Capture the cell that displays the provided text and extract its (x, y) central coordinate. 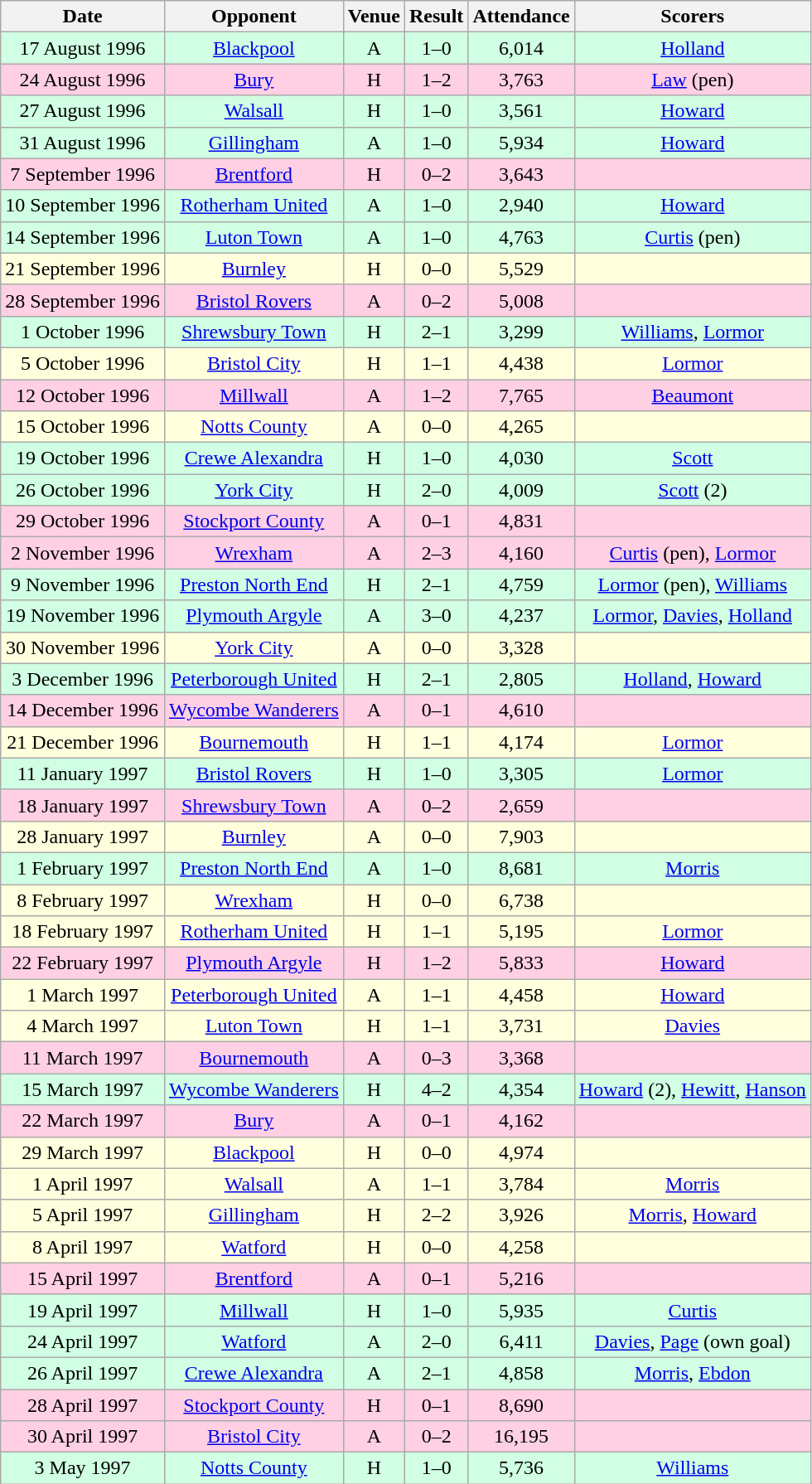
24 August 1996 (83, 80)
28 September 1996 (83, 300)
4,831 (521, 521)
Williams, Lormor (693, 332)
Scorers (693, 17)
5 October 1996 (83, 363)
11 March 1997 (83, 1058)
4,354 (521, 1089)
2–2 (436, 1215)
4,458 (521, 995)
15 March 1997 (83, 1089)
19 November 1996 (83, 616)
4–2 (436, 1089)
Result (436, 17)
5,736 (521, 1468)
14 December 1996 (83, 710)
4,009 (521, 490)
8,690 (521, 1405)
7,765 (521, 395)
8 April 1997 (83, 1247)
Morris, Howard (693, 1215)
Williams (693, 1468)
3,784 (521, 1184)
4,237 (521, 616)
Davies (693, 1026)
3,328 (521, 647)
1 October 1996 (83, 332)
16,195 (521, 1437)
Morris, Ebdon (693, 1373)
4,265 (521, 427)
27 August 1996 (83, 111)
21 December 1996 (83, 742)
6,411 (521, 1341)
10 September 1996 (83, 206)
Beaumont (693, 395)
Date (83, 17)
4,763 (521, 237)
18 January 1997 (83, 805)
2,805 (521, 679)
Lormor (pen), Williams (693, 584)
30 April 1997 (83, 1437)
Lormor, Davies, Holland (693, 616)
22 February 1997 (83, 963)
4,174 (521, 742)
6,014 (521, 48)
5,195 (521, 932)
Scott (2) (693, 490)
4,858 (521, 1373)
24 April 1997 (83, 1341)
26 April 1997 (83, 1373)
9 November 1996 (83, 584)
Attendance (521, 17)
4,610 (521, 710)
17 August 1996 (83, 48)
1 April 1997 (83, 1184)
22 March 1997 (83, 1121)
3,368 (521, 1058)
4,030 (521, 458)
21 September 1996 (83, 269)
7 September 1996 (83, 174)
Curtis (693, 1310)
3 May 1997 (83, 1468)
3,643 (521, 174)
3,299 (521, 332)
19 October 1996 (83, 458)
29 March 1997 (83, 1152)
Holland, Howard (693, 679)
5,934 (521, 143)
3,731 (521, 1026)
0–3 (436, 1058)
18 February 1997 (83, 932)
Law (pen) (693, 80)
2 November 1996 (83, 553)
5,833 (521, 963)
7,903 (521, 837)
29 October 1996 (83, 521)
4,759 (521, 584)
3,305 (521, 774)
19 April 1997 (83, 1310)
3,561 (521, 111)
4,438 (521, 363)
Howard (2), Hewitt, Hanson (693, 1089)
4,162 (521, 1121)
14 September 1996 (83, 237)
28 January 1997 (83, 837)
15 October 1996 (83, 427)
3,763 (521, 80)
2,659 (521, 805)
4,258 (521, 1247)
3,926 (521, 1215)
Curtis (pen), Lormor (693, 553)
31 August 1996 (83, 143)
Venue (374, 17)
2–3 (436, 553)
Curtis (pen) (693, 237)
5,529 (521, 269)
5 April 1997 (83, 1215)
15 April 1997 (83, 1278)
28 April 1997 (83, 1405)
5,935 (521, 1310)
8 February 1997 (83, 900)
2,940 (521, 206)
4,974 (521, 1152)
6,738 (521, 900)
5,216 (521, 1278)
Scott (693, 458)
3–0 (436, 616)
4 March 1997 (83, 1026)
Davies, Page (own goal) (693, 1341)
11 January 1997 (83, 774)
12 October 1996 (83, 395)
8,681 (521, 868)
5,008 (521, 300)
1 March 1997 (83, 995)
26 October 1996 (83, 490)
3 December 1996 (83, 679)
4,160 (521, 553)
30 November 1996 (83, 647)
1 February 1997 (83, 868)
Opponent (254, 17)
Holland (693, 48)
